Identify which cell holds the provided text, then report its (X, Y) central coordinate. 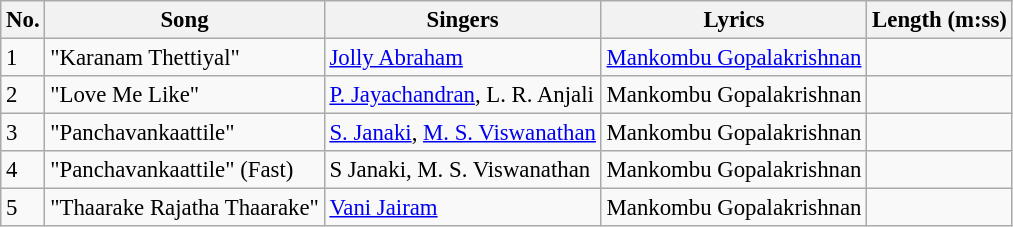
S Janaki, M. S. Viswanathan (462, 170)
Song (184, 20)
Length (m:ss) (940, 20)
5 (23, 208)
Lyrics (734, 20)
3 (23, 133)
No. (23, 20)
Singers (462, 20)
4 (23, 170)
2 (23, 95)
S. Janaki, M. S. Viswanathan (462, 133)
Vani Jairam (462, 208)
"Panchavankaattile" (Fast) (184, 170)
P. Jayachandran, L. R. Anjali (462, 95)
"Panchavankaattile" (184, 133)
Jolly Abraham (462, 58)
1 (23, 58)
"Karanam Thettiyal" (184, 58)
"Thaarake Rajatha Thaarake" (184, 208)
"Love Me Like" (184, 95)
